Detect which cell encompasses the target text, then output its [x, y] center coordinate. 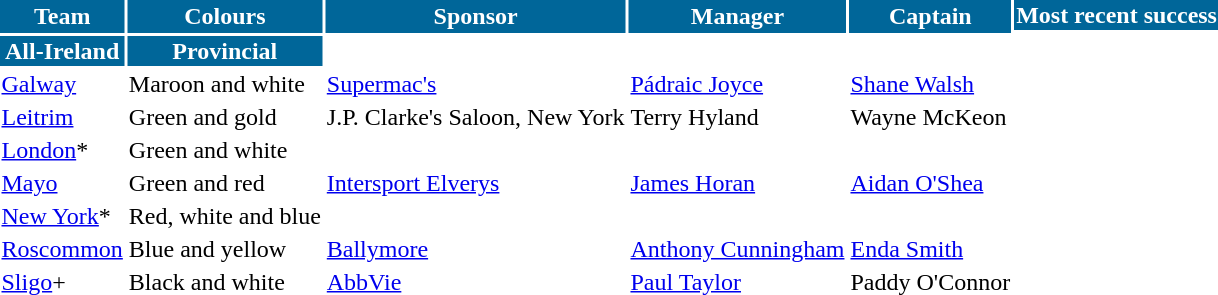
Colours [224, 16]
Blue and yellow [224, 249]
Green and gold [224, 117]
Intersport Elverys [476, 183]
James Horan [738, 183]
Terry Hyland [738, 117]
Enda Smith [930, 249]
Green and red [224, 183]
Wayne McKeon [930, 117]
Sponsor [476, 16]
London* [62, 150]
Mayo [62, 183]
Anthony Cunningham [738, 249]
New York* [62, 216]
Provincial [224, 51]
J.P. Clarke's Saloon, New York [476, 117]
Shane Walsh [930, 84]
Roscommon [62, 249]
Red, white and blue [224, 216]
Supermac's [476, 84]
Manager [738, 16]
Pádraic Joyce [738, 84]
Captain [930, 16]
Ballymore [476, 249]
Aidan O'Shea [930, 183]
Maroon and white [224, 84]
Galway [62, 84]
Team [62, 16]
Leitrim [62, 117]
Green and white [224, 150]
All-Ireland [62, 51]
